For the text-containing cell, return its midpoint in (x, y) coordinate format. 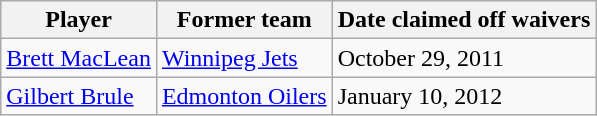
Winnipeg Jets (244, 58)
October 29, 2011 (464, 58)
Date claimed off waivers (464, 20)
January 10, 2012 (464, 96)
Gilbert Brule (79, 96)
Edmonton Oilers (244, 96)
Former team (244, 20)
Player (79, 20)
Brett MacLean (79, 58)
